Determine the [x, y] coordinate at the center of the cell enclosing the given text.  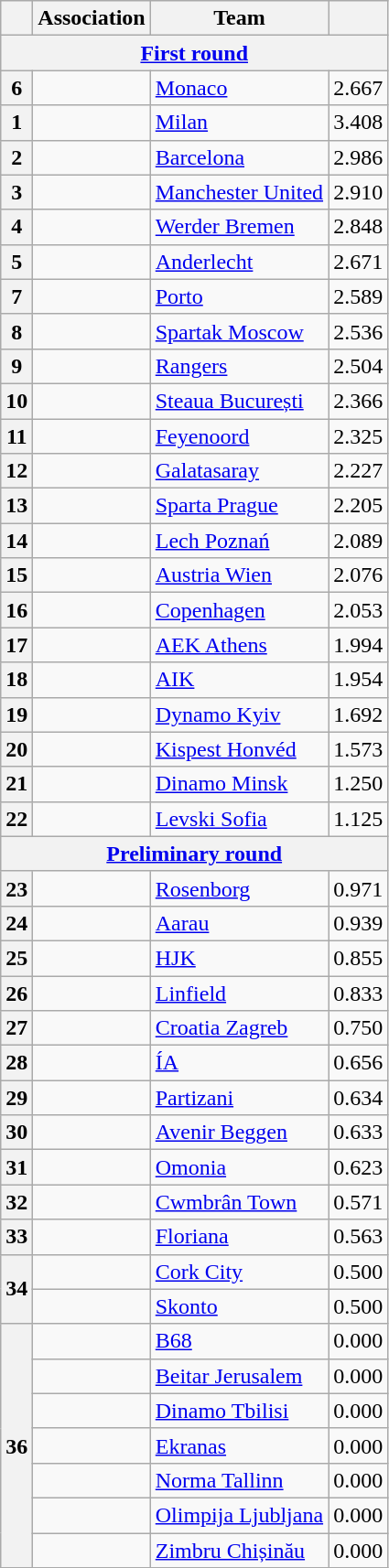
2.089 [359, 541]
31 [16, 1167]
32 [16, 1202]
0.634 [359, 1098]
HJK [239, 958]
0.971 [359, 888]
1.125 [359, 819]
5 [16, 262]
24 [16, 923]
0.623 [359, 1167]
23 [16, 888]
2.671 [359, 262]
18 [16, 680]
2.366 [359, 401]
2.325 [359, 436]
Partizani [239, 1098]
2.076 [359, 575]
0.750 [359, 1028]
26 [16, 993]
0.833 [359, 993]
Aarau [239, 923]
8 [16, 331]
2.205 [359, 506]
10 [16, 401]
B68 [239, 1341]
2.053 [359, 610]
Porto [239, 296]
Olimpija Ljubljana [239, 1515]
2.848 [359, 227]
1 [16, 123]
13 [16, 506]
Cork City [239, 1272]
19 [16, 714]
2.227 [359, 471]
AIK [239, 680]
0.571 [359, 1202]
Steaua București [239, 401]
28 [16, 1063]
20 [16, 749]
Association [92, 18]
Preliminary round [194, 854]
1.250 [359, 784]
Rosenborg [239, 888]
0.563 [359, 1237]
Floriana [239, 1237]
Zimbru Chișinău [239, 1551]
4 [16, 227]
Feyenoord [239, 436]
Norma Tallinn [239, 1480]
7 [16, 296]
34 [16, 1289]
Omonia [239, 1167]
21 [16, 784]
2 [16, 157]
Ekranas [239, 1445]
2.667 [359, 88]
Copenhagen [239, 610]
30 [16, 1133]
1.954 [359, 680]
1.692 [359, 714]
AEK Athens [239, 645]
0.633 [359, 1133]
14 [16, 541]
22 [16, 819]
3 [16, 192]
Milan [239, 123]
12 [16, 471]
15 [16, 575]
Skonto [239, 1306]
Cwmbrân Town [239, 1202]
ÍA [239, 1063]
Monaco [239, 88]
Levski Sofia [239, 819]
Kispest Honvéd [239, 749]
Dinamo Tbilisi [239, 1411]
3.408 [359, 123]
27 [16, 1028]
2.536 [359, 331]
Lech Poznań [239, 541]
0.656 [359, 1063]
36 [16, 1445]
Sparta Prague [239, 506]
6 [16, 88]
Linfield [239, 993]
Dinamo Minsk [239, 784]
2.986 [359, 157]
17 [16, 645]
Werder Bremen [239, 227]
2.589 [359, 296]
Anderlecht [239, 262]
16 [16, 610]
Avenir Beggen [239, 1133]
29 [16, 1098]
Croatia Zagreb [239, 1028]
Galatasaray [239, 471]
Barcelona [239, 157]
Dynamo Kyiv [239, 714]
9 [16, 366]
25 [16, 958]
1.994 [359, 645]
33 [16, 1237]
Spartak Moscow [239, 331]
2.910 [359, 192]
0.939 [359, 923]
Beitar Jerusalem [239, 1376]
0.855 [359, 958]
2.504 [359, 366]
First round [194, 53]
Team [239, 18]
Rangers [239, 366]
Manchester United [239, 192]
11 [16, 436]
1.573 [359, 749]
Austria Wien [239, 575]
